Locate the cell with the specified text and output its [X, Y] center coordinate. 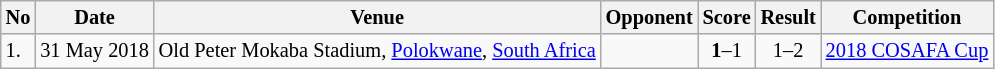
1–2 [788, 51]
Venue [378, 17]
1. [18, 51]
1–1 [727, 51]
Date [94, 17]
2018 COSAFA Cup [907, 51]
Opponent [650, 17]
Result [788, 17]
Competition [907, 17]
Old Peter Mokaba Stadium, Polokwane, South Africa [378, 51]
Score [727, 17]
31 May 2018 [94, 51]
No [18, 17]
